Locate the cell with the specified text and output its (x, y) center coordinate. 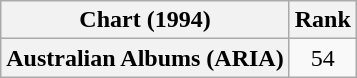
54 (322, 58)
Chart (1994) (145, 20)
Australian Albums (ARIA) (145, 58)
Rank (322, 20)
